Provide the (X, Y) coordinate of the cell's center where the given text is located.  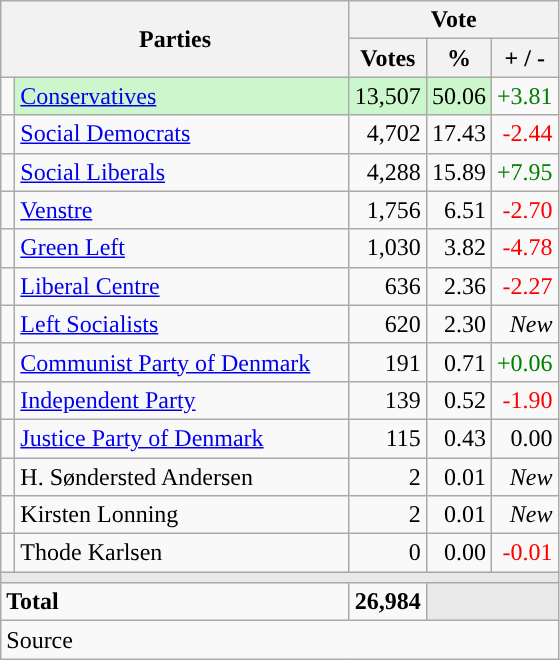
0.52 (458, 400)
0.43 (458, 438)
13,507 (388, 96)
Venstre (182, 210)
Green Left (182, 248)
-2.44 (524, 134)
Social Liberals (182, 172)
115 (388, 438)
Parties (176, 39)
+7.95 (524, 172)
-1.90 (524, 400)
139 (388, 400)
% (458, 58)
+ / - (524, 58)
191 (388, 362)
3.82 (458, 248)
Vote (454, 20)
4,288 (388, 172)
-2.70 (524, 210)
15.89 (458, 172)
-0.01 (524, 553)
Total (176, 602)
Votes (388, 58)
50.06 (458, 96)
4,702 (388, 134)
620 (388, 324)
-4.78 (524, 248)
+3.81 (524, 96)
2.30 (458, 324)
1,756 (388, 210)
Independent Party (182, 400)
26,984 (388, 602)
Justice Party of Denmark (182, 438)
Social Democrats (182, 134)
6.51 (458, 210)
Left Socialists (182, 324)
1,030 (388, 248)
Source (280, 640)
-2.27 (524, 286)
2.36 (458, 286)
H. Søndersted Andersen (182, 477)
0 (388, 553)
17.43 (458, 134)
636 (388, 286)
Conservatives (182, 96)
0.71 (458, 362)
Kirsten Lonning (182, 515)
Liberal Centre (182, 286)
Communist Party of Denmark (182, 362)
+0.06 (524, 362)
Thode Karlsen (182, 553)
